Pinpoint the cell where the given text exists, returning its (X, Y) midpoint coordinate. 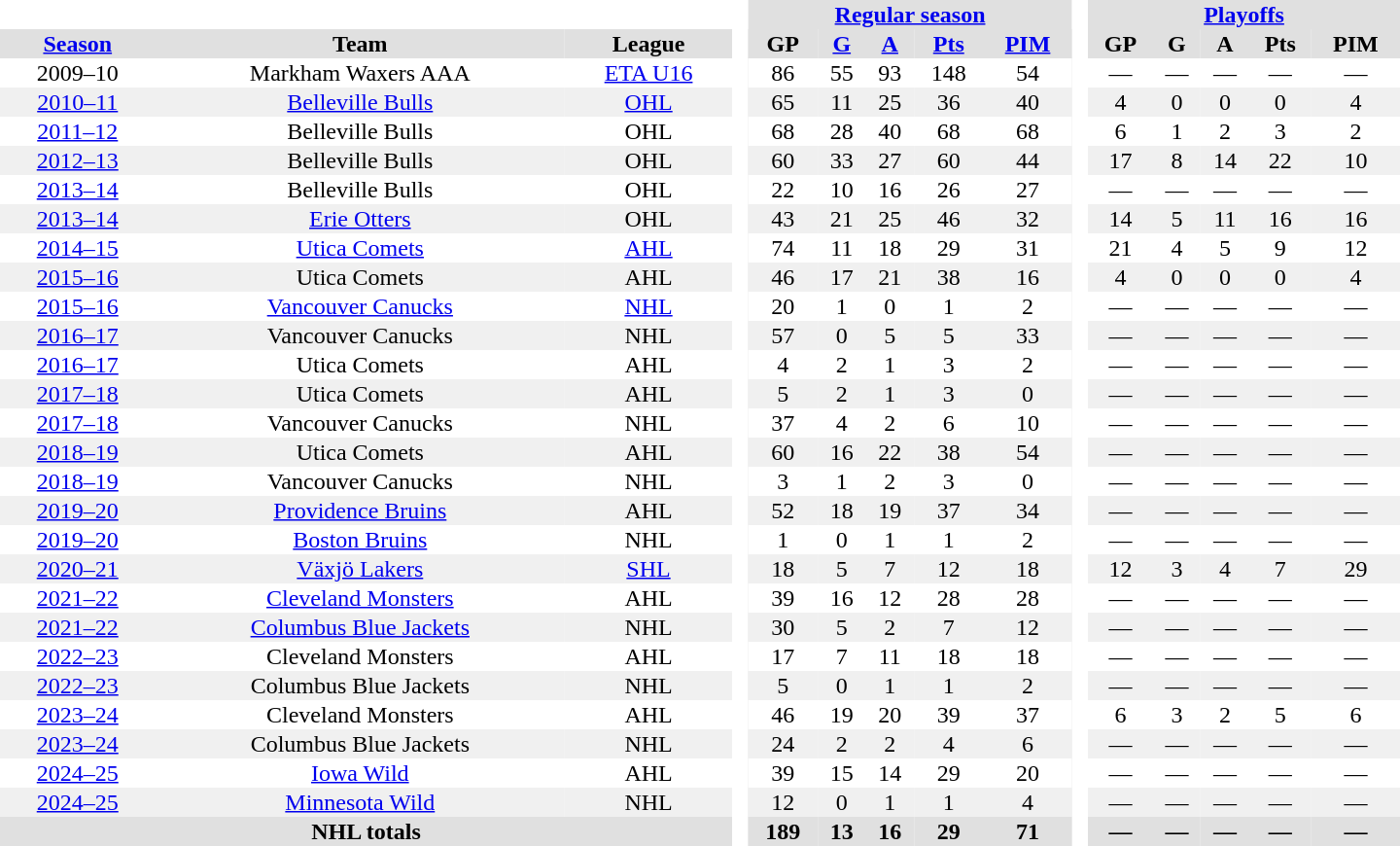
71 (1029, 831)
Minnesota Wild (361, 802)
Erie Otters (361, 219)
2011–12 (78, 131)
Team (361, 44)
Season (78, 44)
2020–21 (78, 569)
32 (1029, 219)
44 (1029, 160)
9 (1280, 248)
55 (842, 73)
Iowa Wild (361, 773)
148 (949, 73)
86 (784, 73)
Playoffs (1244, 15)
Regular season (910, 15)
2012–13 (78, 160)
Markham Waxers AAA (361, 73)
30 (784, 627)
52 (784, 511)
189 (784, 831)
2010–11 (78, 102)
NHL totals (366, 831)
36 (949, 102)
31 (1029, 248)
57 (784, 335)
ETA U16 (648, 73)
26 (949, 190)
74 (784, 248)
43 (784, 219)
15 (842, 773)
Boston Bruins (361, 540)
8 (1177, 160)
2014–15 (78, 248)
65 (784, 102)
Växjö Lakers (361, 569)
93 (891, 73)
13 (842, 831)
24 (784, 744)
SHL (648, 569)
Providence Bruins (361, 511)
2009–10 (78, 73)
League (648, 44)
34 (1029, 511)
